Locate the cell with the specified text and output its (X, Y) center coordinate. 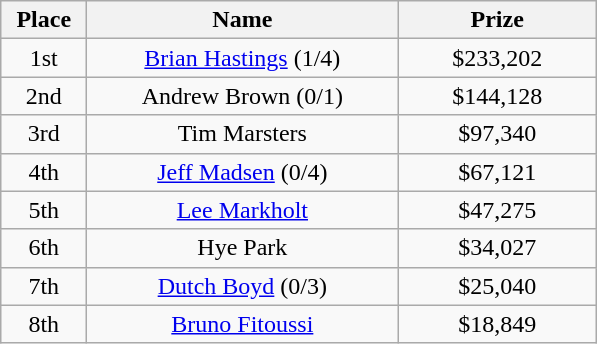
Place (44, 20)
$25,040 (498, 286)
6th (44, 248)
$18,849 (498, 324)
$67,121 (498, 172)
$34,027 (498, 248)
1st (44, 58)
8th (44, 324)
Brian Hastings (1/4) (242, 58)
$97,340 (498, 134)
7th (44, 286)
2nd (44, 96)
Dutch Boyd (0/3) (242, 286)
5th (44, 210)
Hye Park (242, 248)
Jeff Madsen (0/4) (242, 172)
$144,128 (498, 96)
4th (44, 172)
$233,202 (498, 58)
$47,275 (498, 210)
Bruno Fitoussi (242, 324)
Prize (498, 20)
Andrew Brown (0/1) (242, 96)
3rd (44, 134)
Name (242, 20)
Tim Marsters (242, 134)
Lee Markholt (242, 210)
